Provide the (X, Y) coordinate of the cell's center where the given text is located.  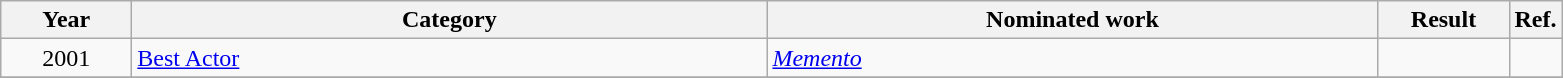
2001 (66, 58)
Year (66, 20)
Nominated work (1072, 20)
Best Actor (450, 58)
Memento (1072, 58)
Result (1444, 20)
Ref. (1536, 20)
Category (450, 20)
